Return [x, y] of the center of cell containing provided text 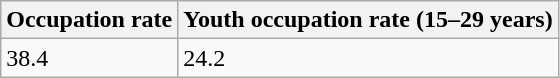
38.4 [90, 58]
Youth occupation rate (15–29 years) [368, 20]
Occupation rate [90, 20]
24.2 [368, 58]
